Pinpoint the cell where the given text exists, returning its [x, y] midpoint coordinate. 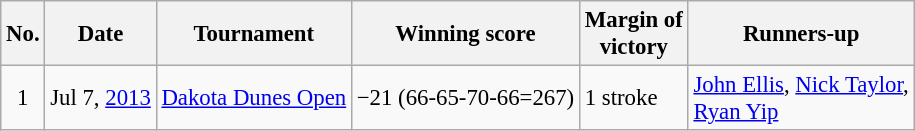
Winning score [465, 34]
1 stroke [634, 98]
Runners-up [801, 34]
Tournament [254, 34]
Margin ofvictory [634, 34]
−21 (66-65-70-66=267) [465, 98]
1 [23, 98]
Dakota Dunes Open [254, 98]
Date [100, 34]
Jul 7, 2013 [100, 98]
John Ellis, Nick Taylor, Ryan Yip [801, 98]
No. [23, 34]
